Pinpoint the cell where the given text exists, returning its (X, Y) midpoint coordinate. 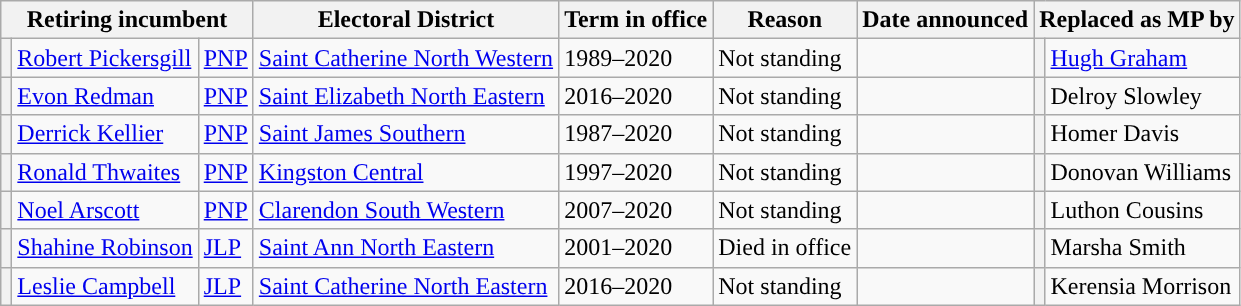
Clarendon South Western (406, 210)
Saint James Southern (406, 134)
Homer Davis (1142, 134)
2007–2020 (636, 210)
Saint Ann North Eastern (406, 248)
Saint Catherine North Eastern (406, 286)
2001–2020 (636, 248)
Reason (785, 20)
Shahine Robinson (105, 248)
Robert Pickersgill (105, 58)
Evon Redman (105, 96)
Kingston Central (406, 172)
Marsha Smith (1142, 248)
Electoral District (406, 20)
Saint Catherine North Western (406, 58)
Retiring incumbent (128, 20)
Derrick Kellier (105, 134)
1997–2020 (636, 172)
Kerensia Morrison (1142, 286)
Noel Arscott (105, 210)
Delroy Slowley (1142, 96)
Died in office (785, 248)
Hugh Graham (1142, 58)
Ronald Thwaites (105, 172)
1987–2020 (636, 134)
Luthon Cousins (1142, 210)
Replaced as MP by (1137, 20)
Saint Elizabeth North Eastern (406, 96)
Leslie Campbell (105, 286)
Term in office (636, 20)
Donovan Williams (1142, 172)
Date announced (946, 20)
1989–2020 (636, 58)
